Capture the cell that displays the provided text and extract its [X, Y] central coordinate. 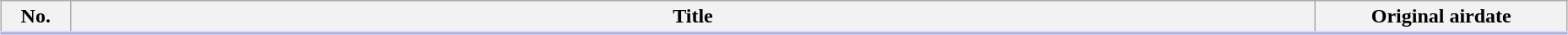
Title [693, 17]
Original airdate [1441, 17]
No. [35, 17]
